Extract the (X, Y) coordinate from the center of the cell holding the provided text.  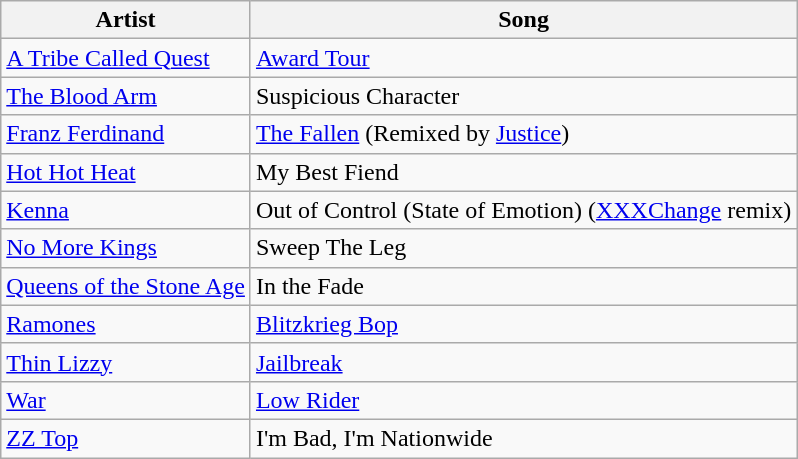
Artist (126, 20)
No More Kings (126, 248)
Ramones (126, 324)
Suspicious Character (523, 96)
Sweep The Leg (523, 248)
In the Fade (523, 286)
I'm Bad, I'm Nationwide (523, 438)
Jailbreak (523, 362)
Franz Ferdinand (126, 134)
War (126, 400)
The Blood Arm (126, 96)
The Fallen (Remixed by Justice) (523, 134)
Thin Lizzy (126, 362)
Kenna (126, 210)
ZZ Top (126, 438)
Queens of the Stone Age (126, 286)
Out of Control (State of Emotion) (XXXChange remix) (523, 210)
Blitzkrieg Bop (523, 324)
Low Rider (523, 400)
A Tribe Called Quest (126, 58)
Song (523, 20)
My Best Fiend (523, 172)
Award Tour (523, 58)
Hot Hot Heat (126, 172)
